Detect which cell encompasses the target text, then output its (x, y) center coordinate. 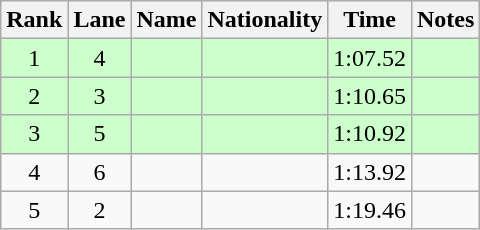
Time (370, 20)
1:07.52 (370, 58)
1 (34, 58)
Lane (100, 20)
Name (166, 20)
Notes (445, 20)
1:19.46 (370, 210)
6 (100, 172)
1:10.92 (370, 134)
1:13.92 (370, 172)
Nationality (265, 20)
Rank (34, 20)
1:10.65 (370, 96)
